Find where the given text appears and provide that cell's center as [X, Y] coordinate. 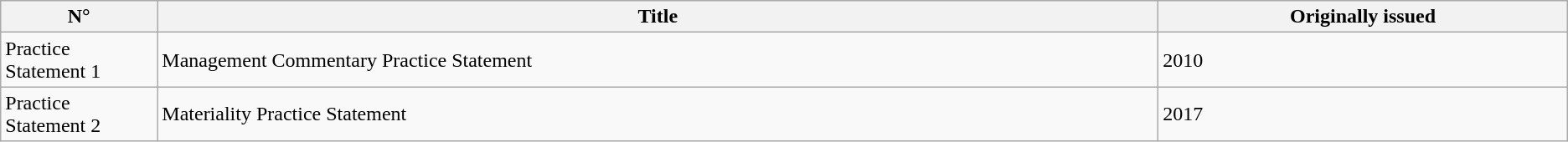
Title [658, 17]
Management Commentary Practice Statement [658, 60]
Practice Statement 2 [79, 114]
N° [79, 17]
Materiality Practice Statement [658, 114]
2017 [1363, 114]
2010 [1363, 60]
Originally issued [1363, 17]
Practice Statement 1 [79, 60]
